Determine the [x, y] coordinate at the center of the cell enclosing the given text.  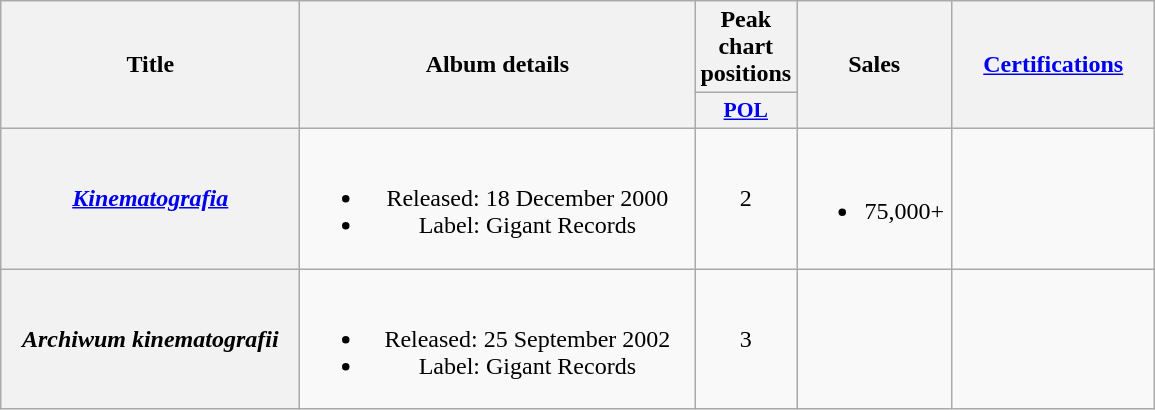
POL [746, 111]
Released: 25 September 2002Label: Gigant Records [498, 338]
Certifications [1054, 65]
75,000+ [874, 198]
Sales [874, 65]
Title [150, 65]
Peak chart positions [746, 47]
Released: 18 December 2000Label: Gigant Records [498, 198]
Kinematografia [150, 198]
2 [746, 198]
3 [746, 338]
Archiwum kinematografii [150, 338]
Album details [498, 65]
